Scan for the cell matching the given text and deliver its (x, y) coordinate at center. 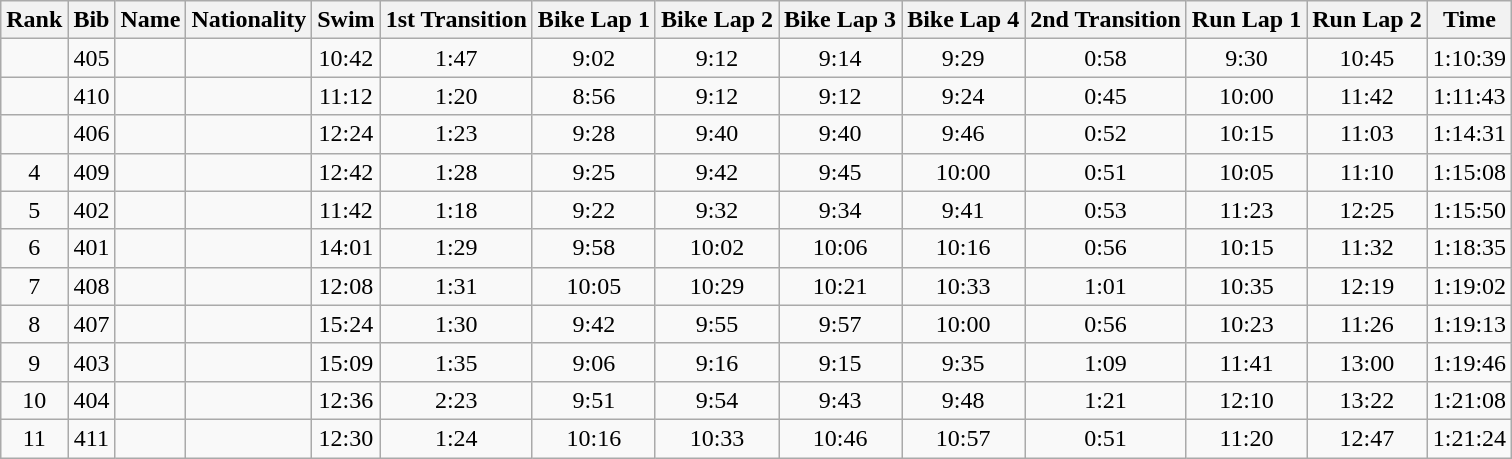
0:45 (1106, 96)
5 (34, 210)
1:15:50 (1469, 210)
1:01 (1106, 286)
9:06 (594, 362)
11:10 (1367, 172)
11:26 (1367, 324)
1:18 (456, 210)
11:20 (1246, 438)
12:47 (1367, 438)
12:25 (1367, 210)
12:24 (346, 134)
12:19 (1367, 286)
Bib (92, 20)
1:18:35 (1469, 248)
9 (34, 362)
1:21 (1106, 400)
9:22 (594, 210)
12:30 (346, 438)
9:55 (716, 324)
Run Lap 1 (1246, 20)
11:23 (1246, 210)
401 (92, 248)
9:24 (964, 96)
12:36 (346, 400)
14:01 (346, 248)
1:31 (456, 286)
10:21 (840, 286)
409 (92, 172)
0:52 (1106, 134)
9:16 (716, 362)
10:23 (1246, 324)
Swim (346, 20)
9:30 (1246, 58)
1:21:08 (1469, 400)
9:14 (840, 58)
9:25 (594, 172)
9:41 (964, 210)
407 (92, 324)
10:02 (716, 248)
9:34 (840, 210)
0:58 (1106, 58)
9:32 (716, 210)
0:53 (1106, 210)
410 (92, 96)
11:03 (1367, 134)
403 (92, 362)
1:21:24 (1469, 438)
9:54 (716, 400)
Bike Lap 2 (716, 20)
9:43 (840, 400)
11 (34, 438)
1:15:08 (1469, 172)
10 (34, 400)
1st Transition (456, 20)
406 (92, 134)
Bike Lap 4 (964, 20)
2:23 (456, 400)
12:42 (346, 172)
Run Lap 2 (1367, 20)
1:19:46 (1469, 362)
10:29 (716, 286)
10:35 (1246, 286)
13:22 (1367, 400)
9:28 (594, 134)
9:58 (594, 248)
8:56 (594, 96)
15:24 (346, 324)
Nationality (249, 20)
11:41 (1246, 362)
11:12 (346, 96)
15:09 (346, 362)
10:42 (346, 58)
1:14:31 (1469, 134)
9:02 (594, 58)
11:32 (1367, 248)
9:45 (840, 172)
1:24 (456, 438)
1:10:39 (1469, 58)
9:57 (840, 324)
9:35 (964, 362)
12:10 (1246, 400)
1:19:02 (1469, 286)
12:08 (346, 286)
1:28 (456, 172)
1:20 (456, 96)
402 (92, 210)
13:00 (1367, 362)
Bike Lap 1 (594, 20)
404 (92, 400)
4 (34, 172)
2nd Transition (1106, 20)
10:46 (840, 438)
Bike Lap 3 (840, 20)
1:35 (456, 362)
1:29 (456, 248)
1:30 (456, 324)
10:57 (964, 438)
9:15 (840, 362)
6 (34, 248)
9:48 (964, 400)
1:11:43 (1469, 96)
1:47 (456, 58)
9:46 (964, 134)
Name (150, 20)
10:06 (840, 248)
1:09 (1106, 362)
411 (92, 438)
7 (34, 286)
408 (92, 286)
Rank (34, 20)
1:23 (456, 134)
Time (1469, 20)
9:51 (594, 400)
10:45 (1367, 58)
8 (34, 324)
405 (92, 58)
9:29 (964, 58)
1:19:13 (1469, 324)
